Return the [x, y] coordinate for the center point of the cell that contains the specified text.  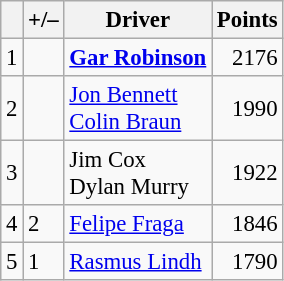
Jim Cox Dylan Murry [138, 174]
Jon Bennett Colin Braun [138, 108]
Gar Robinson [138, 58]
Points [248, 20]
Driver [138, 20]
4 [12, 224]
1922 [248, 174]
1790 [248, 262]
1990 [248, 108]
2176 [248, 58]
Felipe Fraga [138, 224]
1846 [248, 224]
Rasmus Lindh [138, 262]
3 [12, 174]
5 [12, 262]
+/– [44, 20]
